Return the [x, y] coordinate for the center point of the cell that contains the specified text.  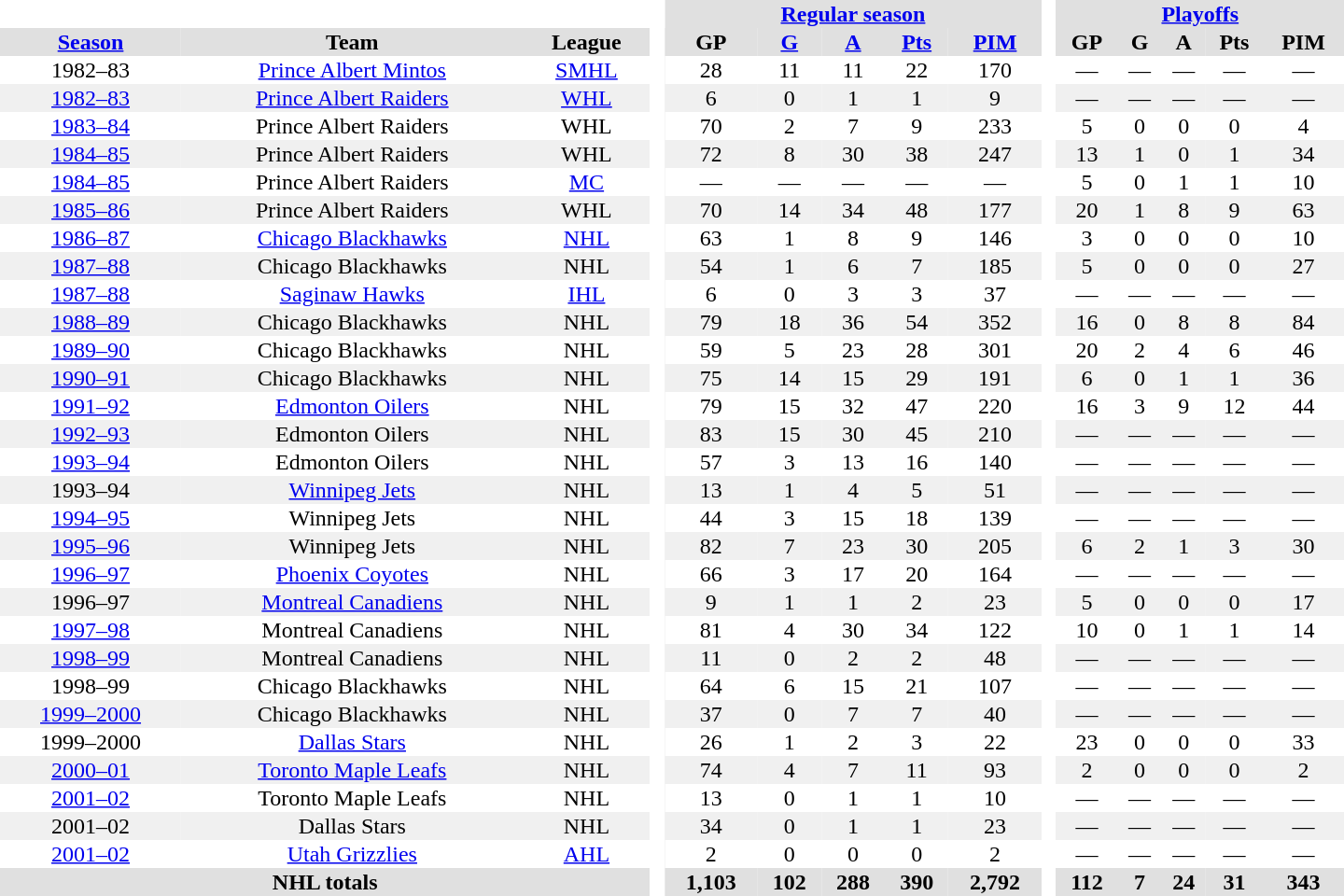
93 [995, 770]
75 [711, 378]
1990–91 [91, 378]
146 [995, 238]
112 [1087, 882]
32 [853, 406]
24 [1183, 882]
Saginaw Hawks [352, 294]
102 [790, 882]
57 [711, 462]
IHL [587, 294]
38 [917, 154]
191 [995, 378]
107 [995, 686]
1994–95 [91, 518]
40 [995, 714]
1988–89 [91, 322]
31 [1234, 882]
MC [587, 182]
205 [995, 546]
210 [995, 434]
Utah Grizzlies [352, 854]
Playoffs [1200, 14]
1985–86 [91, 210]
84 [1303, 322]
220 [995, 406]
81 [711, 630]
Season [91, 42]
NHL totals [325, 882]
46 [1303, 350]
288 [853, 882]
51 [995, 490]
1983–84 [91, 126]
59 [711, 350]
1986–87 [91, 238]
Phoenix Coyotes [352, 574]
82 [711, 546]
29 [917, 378]
83 [711, 434]
343 [1303, 882]
74 [711, 770]
164 [995, 574]
2000–01 [91, 770]
122 [995, 630]
47 [917, 406]
301 [995, 350]
1997–98 [91, 630]
1995–96 [91, 546]
12 [1234, 406]
140 [995, 462]
Team [352, 42]
72 [711, 154]
League [587, 42]
Prince Albert Mintos [352, 70]
1992–93 [91, 434]
66 [711, 574]
33 [1303, 742]
139 [995, 518]
SMHL [587, 70]
352 [995, 322]
1,103 [711, 882]
45 [917, 434]
177 [995, 210]
Regular season [853, 14]
64 [711, 686]
AHL [587, 854]
21 [917, 686]
1991–92 [91, 406]
390 [917, 882]
2,792 [995, 882]
233 [995, 126]
1989–90 [91, 350]
185 [995, 266]
170 [995, 70]
26 [711, 742]
247 [995, 154]
27 [1303, 266]
